Determine the (X, Y) coordinate at the center of the cell enclosing the given text.  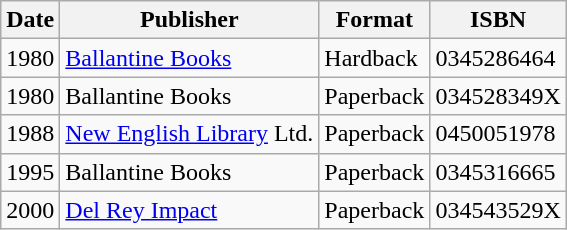
2000 (30, 210)
Date (30, 20)
0345286464 (498, 58)
0345316665 (498, 172)
0450051978 (498, 134)
034543529X (498, 210)
Format (374, 20)
1988 (30, 134)
Del Rey Impact (190, 210)
New English Library Ltd. (190, 134)
034528349X (498, 96)
1995 (30, 172)
ISBN (498, 20)
Hardback (374, 58)
Publisher (190, 20)
